Return (x, y) of the center of cell containing provided text 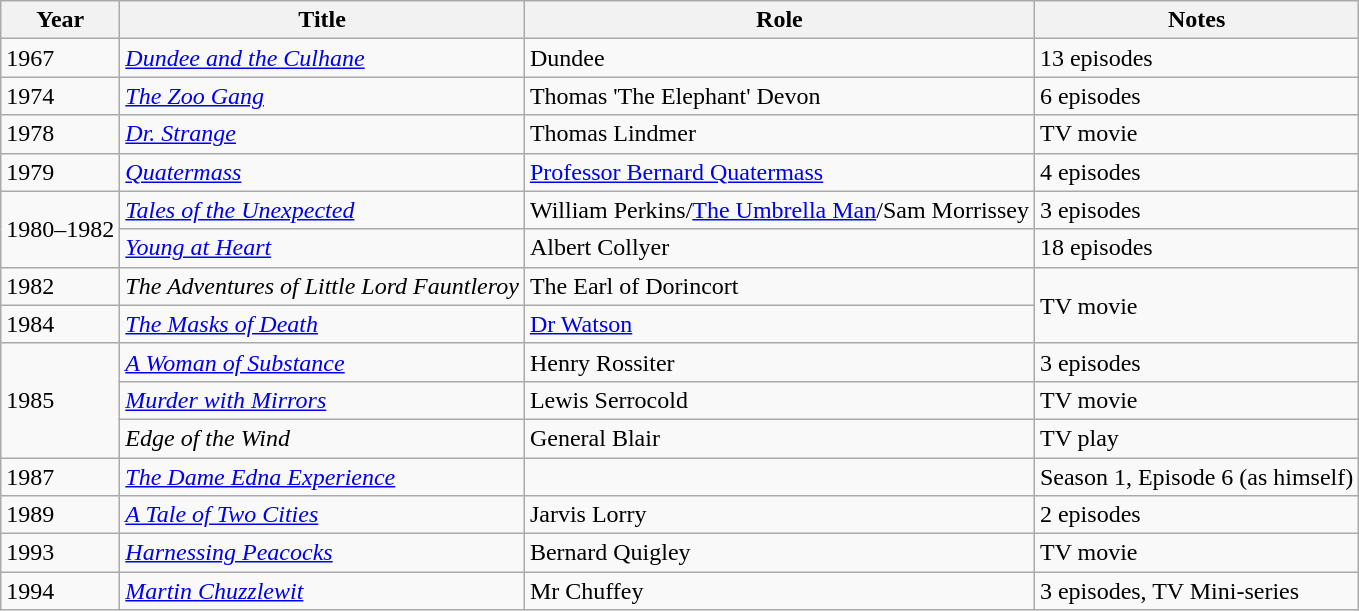
1993 (60, 553)
Dr. Strange (322, 134)
13 episodes (1196, 58)
Role (779, 20)
Dundee and the Culhane (322, 58)
Mr Chuffey (779, 591)
Title (322, 20)
2 episodes (1196, 515)
Year (60, 20)
Harnessing Peacocks (322, 553)
The Zoo Gang (322, 96)
The Dame Edna Experience (322, 477)
1978 (60, 134)
Dundee (779, 58)
Professor Bernard Quatermass (779, 172)
3 episodes, TV Mini-series (1196, 591)
Henry Rossiter (779, 362)
1987 (60, 477)
1967 (60, 58)
4 episodes (1196, 172)
Martin Chuzzlewit (322, 591)
Edge of the Wind (322, 438)
1979 (60, 172)
The Adventures of Little Lord Fauntleroy (322, 286)
Thomas 'The Elephant' Devon (779, 96)
Dr Watson (779, 324)
Tales of the Unexpected (322, 210)
6 episodes (1196, 96)
1980–1982 (60, 229)
General Blair (779, 438)
Season 1, Episode 6 (as himself) (1196, 477)
1985 (60, 400)
1974 (60, 96)
1982 (60, 286)
1989 (60, 515)
18 episodes (1196, 248)
1984 (60, 324)
William Perkins/The Umbrella Man/Sam Morrissey (779, 210)
The Masks of Death (322, 324)
Murder with Mirrors (322, 400)
Quatermass (322, 172)
Thomas Lindmer (779, 134)
Lewis Serrocold (779, 400)
1994 (60, 591)
Albert Collyer (779, 248)
TV play (1196, 438)
Young at Heart (322, 248)
Notes (1196, 20)
Bernard Quigley (779, 553)
A Woman of Substance (322, 362)
A Tale of Two Cities (322, 515)
Jarvis Lorry (779, 515)
The Earl of Dorincort (779, 286)
